Detect which cell encompasses the target text, then output its [X, Y] center coordinate. 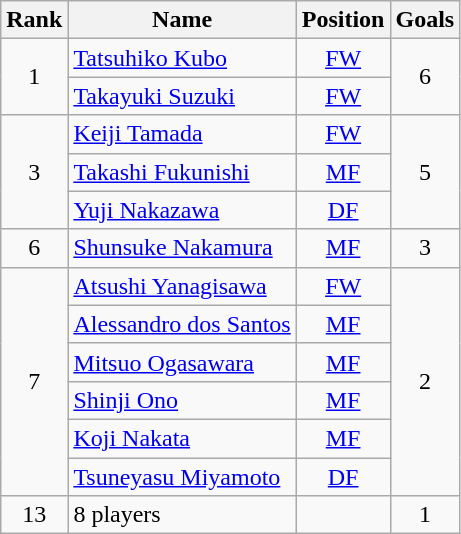
5 [425, 172]
Tsuneyasu Miyamoto [182, 477]
Name [182, 20]
Mitsuo Ogasawara [182, 362]
13 [34, 515]
8 players [182, 515]
Alessandro dos Santos [182, 324]
7 [34, 381]
Takashi Fukunishi [182, 172]
Atsushi Yanagisawa [182, 286]
Goals [425, 20]
Tatsuhiko Kubo [182, 58]
Position [343, 20]
Yuji Nakazawa [182, 210]
Koji Nakata [182, 438]
Shinji Ono [182, 400]
2 [425, 381]
Takayuki Suzuki [182, 96]
Shunsuke Nakamura [182, 248]
Keiji Tamada [182, 134]
Rank [34, 20]
